Identify which cell holds the provided text, then report its [x, y] central coordinate. 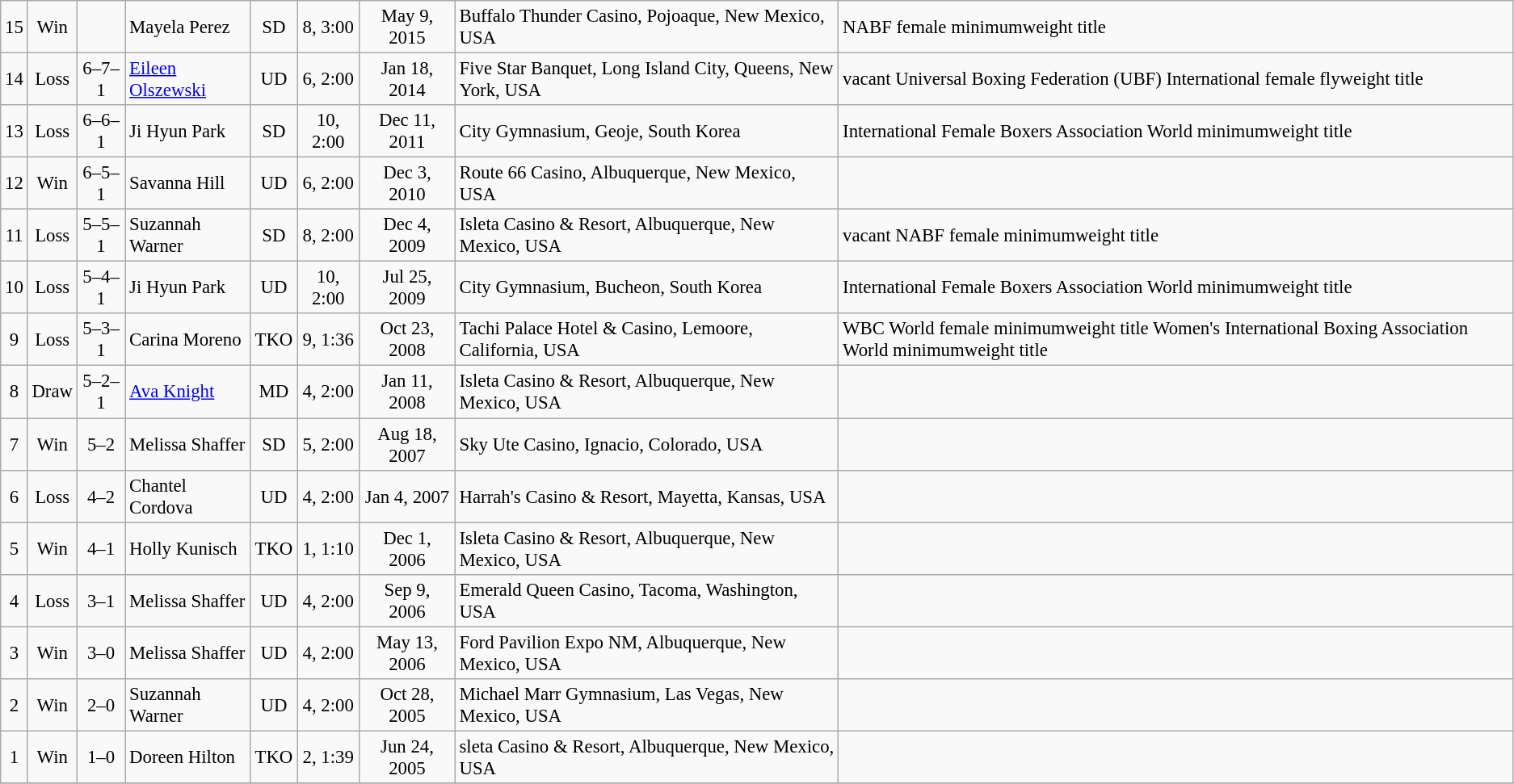
2–0 [100, 706]
3–0 [100, 652]
City Gymnasium, Geoje, South Korea [646, 131]
Jan 18, 2014 [407, 79]
9, 1:36 [328, 339]
Dec 1, 2006 [407, 549]
Aug 18, 2007 [407, 444]
10 [15, 287]
4–2 [100, 496]
Ford Pavilion Expo NM, Albuquerque, New Mexico, USA [646, 652]
Harrah's Casino & Resort, Mayetta, Kansas, USA [646, 496]
9 [15, 339]
6–5–1 [100, 184]
12 [15, 184]
City Gymnasium, Bucheon, South Korea [646, 287]
WBC World female minimumweight title Women's International Boxing Association World minimumweight title [1176, 339]
5–2–1 [100, 392]
Dec 11, 2011 [407, 131]
8 [15, 392]
6–7–1 [100, 79]
Emerald Queen Casino, Tacoma, Washington, USA [646, 601]
Holly Kunisch [187, 549]
May 13, 2006 [407, 652]
Savanna Hill [187, 184]
NABF female minimumweight title [1176, 27]
vacant NABF female minimumweight title [1176, 236]
14 [15, 79]
Route 66 Casino, Albuquerque, New Mexico, USA [646, 184]
Doreen Hilton [187, 757]
sleta Casino & Resort, Albuquerque, New Mexico, USA [646, 757]
1–0 [100, 757]
7 [15, 444]
Dec 3, 2010 [407, 184]
Tachi Palace Hotel & Casino, Lemoore, California, USA [646, 339]
Carina Moreno [187, 339]
Chantel Cordova [187, 496]
1, 1:10 [328, 549]
1 [15, 757]
MD [273, 392]
3–1 [100, 601]
Draw [52, 392]
Sep 9, 2006 [407, 601]
Ava Knight [187, 392]
Jan 11, 2008 [407, 392]
8, 2:00 [328, 236]
5 [15, 549]
4 [15, 601]
5–3–1 [100, 339]
Jun 24, 2005 [407, 757]
Five Star Banquet, Long Island City, Queens, New York, USA [646, 79]
2 [15, 706]
Eileen Olszewski [187, 79]
5, 2:00 [328, 444]
6–6–1 [100, 131]
6 [15, 496]
3 [15, 652]
5–5–1 [100, 236]
5–2 [100, 444]
Buffalo Thunder Casino, Pojoaque, New Mexico, USA [646, 27]
Jan 4, 2007 [407, 496]
13 [15, 131]
8, 3:00 [328, 27]
11 [15, 236]
2, 1:39 [328, 757]
4–1 [100, 549]
Oct 23, 2008 [407, 339]
May 9, 2015 [407, 27]
Oct 28, 2005 [407, 706]
Michael Marr Gymnasium, Las Vegas, New Mexico, USA [646, 706]
vacant Universal Boxing Federation (UBF) International female flyweight title [1176, 79]
5–4–1 [100, 287]
Sky Ute Casino, Ignacio, Colorado, USA [646, 444]
Jul 25, 2009 [407, 287]
Mayela Perez [187, 27]
15 [15, 27]
Dec 4, 2009 [407, 236]
